Output the (X, Y) coordinate of the center of the cell containing the given text.  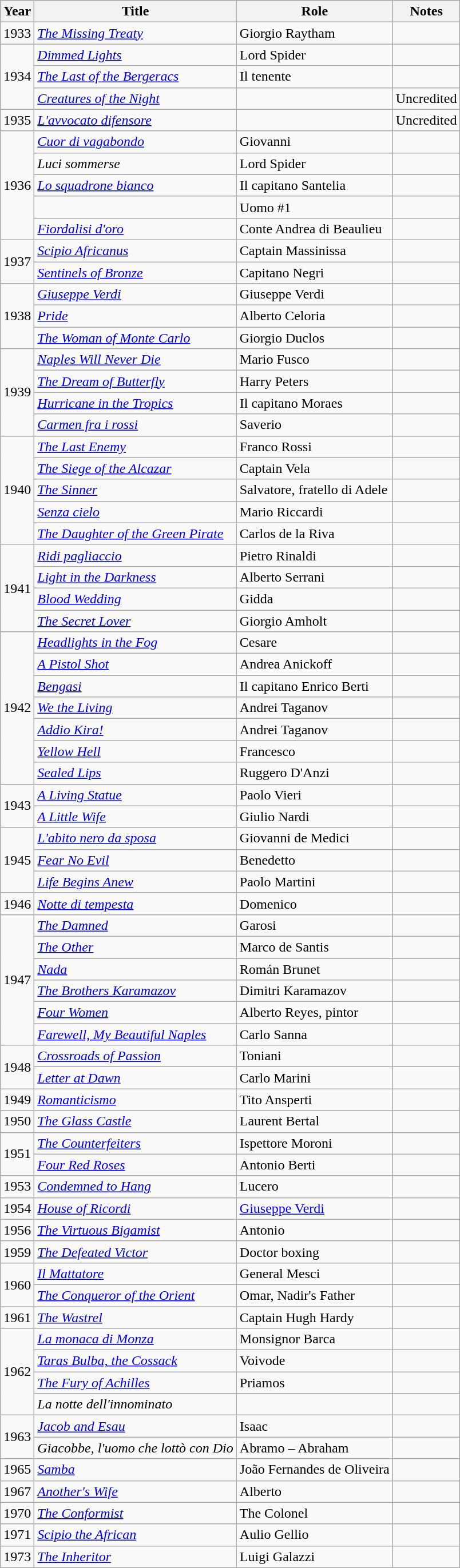
Toniani (315, 1056)
Crossroads of Passion (135, 1056)
Alberto Serrani (315, 577)
Notes (426, 11)
Mario Fusco (315, 360)
Lucero (315, 1187)
The Dream of Butterfly (135, 381)
Fiordalisi d'oro (135, 229)
Il capitano Moraes (315, 403)
A Pistol Shot (135, 664)
Priamos (315, 1383)
Addio Kira! (135, 730)
1950 (17, 1121)
Luci sommerse (135, 164)
Antonio (315, 1230)
Headlights in the Fog (135, 643)
The Wastrel (135, 1317)
La notte dell'innominato (135, 1404)
Giovanni de Medici (315, 838)
Mario Riccardi (315, 512)
The Colonel (315, 1513)
The Missing Treaty (135, 33)
The Counterfeiters (135, 1143)
1949 (17, 1100)
Samba (135, 1470)
1954 (17, 1208)
1960 (17, 1284)
Sealed Lips (135, 773)
Farewell, My Beautiful Naples (135, 1034)
General Mesci (315, 1273)
Isaac (315, 1426)
Life Begins Anew (135, 882)
1937 (17, 261)
Dimmed Lights (135, 55)
The Fury of Achilles (135, 1383)
Creatures of the Night (135, 98)
Alberto Celoria (315, 316)
1973 (17, 1557)
1936 (17, 185)
Condemned to Hang (135, 1187)
Ispettore Moroni (315, 1143)
The Defeated Victor (135, 1252)
A Living Statue (135, 795)
Light in the Darkness (135, 577)
1962 (17, 1372)
The Last Enemy (135, 447)
L'abito nero da sposa (135, 838)
Alberto Reyes, pintor (315, 1013)
Capitano Negri (315, 273)
The Last of the Bergeracs (135, 77)
A Little Wife (135, 817)
Omar, Nadir's Father (315, 1295)
Pride (135, 316)
Taras Bulba, the Cossack (135, 1361)
1971 (17, 1535)
Doctor boxing (315, 1252)
The Inheritor (135, 1557)
House of Ricordi (135, 1208)
Notte di tempesta (135, 904)
Domenico (315, 904)
The Other (135, 947)
Blood Wedding (135, 599)
Romanticismo (135, 1100)
1956 (17, 1230)
1970 (17, 1513)
Uomo #1 (315, 207)
Il capitano Santelia (315, 185)
1953 (17, 1187)
Francesco (315, 751)
Giorgio Amholt (315, 620)
Naples Will Never Die (135, 360)
Another's Wife (135, 1491)
Scipio the African (135, 1535)
Bengasi (135, 686)
1934 (17, 77)
Giovanni (315, 142)
1963 (17, 1437)
Dimitri Karamazov (315, 991)
1967 (17, 1491)
Jacob and Esau (135, 1426)
1939 (17, 392)
1961 (17, 1317)
Giulio Nardi (315, 817)
Il capitano Enrico Berti (315, 686)
Captain Massinissa (315, 250)
Nada (135, 969)
The Glass Castle (135, 1121)
Senza cielo (135, 512)
Captain Vela (315, 468)
Franco Rossi (315, 447)
Scipio Africanus (135, 250)
Laurent Bertal (315, 1121)
Gidda (315, 599)
Sentinels of Bronze (135, 273)
Andrea Anickoff (315, 664)
Lo squadrone bianco (135, 185)
Giorgio Raytham (315, 33)
1943 (17, 806)
L'avvocato difensore (135, 120)
Title (135, 11)
Four Women (135, 1013)
Voivode (315, 1361)
João Fernandes de Oliveira (315, 1470)
Carlo Marini (315, 1078)
Giacobbe, l'uomo che lottò con Dio (135, 1448)
Letter at Dawn (135, 1078)
Conte Andrea di Beaulieu (315, 229)
Román Brunet (315, 969)
1935 (17, 120)
The Damned (135, 925)
The Daughter of the Green Pirate (135, 534)
Carmen fra i rossi (135, 425)
The Woman of Monte Carlo (135, 338)
1948 (17, 1067)
Four Red Roses (135, 1165)
Cesare (315, 643)
1945 (17, 860)
Yellow Hell (135, 751)
Alberto (315, 1491)
Saverio (315, 425)
Antonio Berti (315, 1165)
Luigi Galazzi (315, 1557)
1938 (17, 316)
Hurricane in the Tropics (135, 403)
1947 (17, 980)
Carlo Sanna (315, 1034)
Garosi (315, 925)
Carlos de la Riva (315, 534)
The Siege of the Alcazar (135, 468)
Monsignor Barca (315, 1339)
1951 (17, 1154)
1940 (17, 490)
Pietro Rinaldi (315, 555)
Ridi pagliaccio (135, 555)
Paolo Martini (315, 882)
Salvatore, fratello di Adele (315, 490)
1941 (17, 588)
Marco de Santis (315, 947)
Year (17, 11)
Aulio Gellio (315, 1535)
Benedetto (315, 860)
Harry Peters (315, 381)
1942 (17, 708)
The Sinner (135, 490)
The Conformist (135, 1513)
We the Living (135, 708)
Paolo Vieri (315, 795)
Giorgio Duclos (315, 338)
1965 (17, 1470)
Role (315, 11)
The Conqueror of the Orient (135, 1295)
Abramo – Abraham (315, 1448)
Cuor di vagabondo (135, 142)
The Secret Lover (135, 620)
1933 (17, 33)
La monaca di Monza (135, 1339)
Fear No Evil (135, 860)
Il Mattatore (135, 1273)
1946 (17, 904)
Ruggero D'Anzi (315, 773)
Il tenente (315, 77)
The Brothers Karamazov (135, 991)
1959 (17, 1252)
The Virtuous Bigamist (135, 1230)
Tito Ansperti (315, 1100)
Captain Hugh Hardy (315, 1317)
